Scan for the cell matching the given text and deliver its [X, Y] coordinate at center. 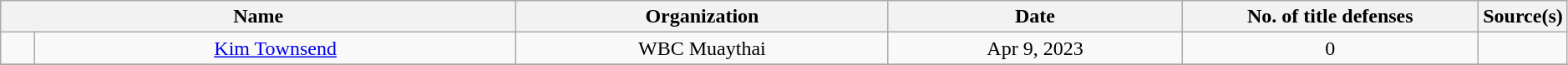
No. of title defenses [1330, 17]
Date [1035, 17]
Source(s) [1524, 17]
Apr 9, 2023 [1035, 48]
0 [1330, 48]
WBC Muaythai [702, 48]
Name [259, 17]
Kim Townsend [275, 48]
Organization [702, 17]
